For the text-containing cell, return its midpoint in (x, y) coordinate format. 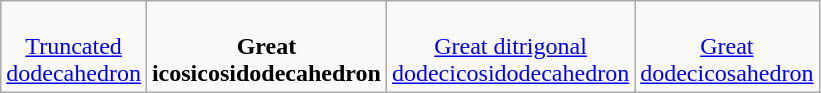
Truncated dodecahedron (74, 47)
Great dodecicosahedron (727, 47)
Great icosicosidodecahedron (266, 47)
Great ditrigonal dodecicosidodecahedron (510, 47)
